From the cell containing the given text, extract its center point as [x, y] coordinate. 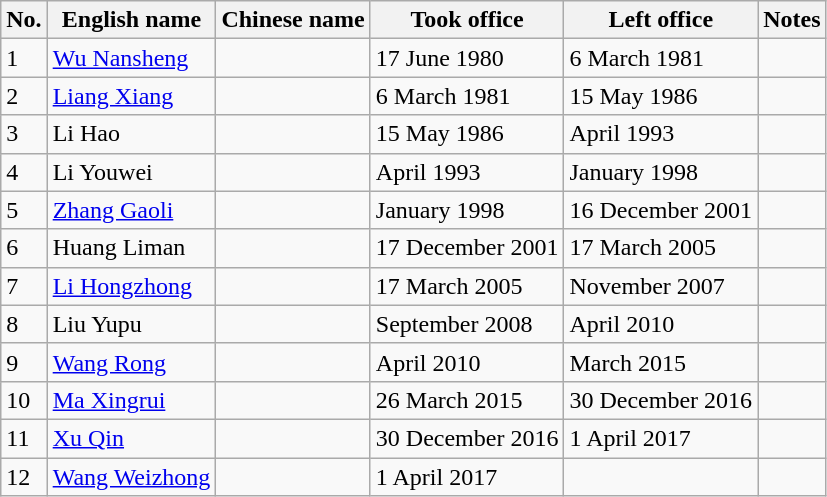
Ma Xingrui [132, 400]
Chinese name [293, 20]
Liang Xiang [132, 96]
Wang Weizhong [132, 477]
Took office [467, 20]
Li Youwei [132, 172]
Li Hongzhong [132, 286]
8 [24, 324]
5 [24, 210]
9 [24, 362]
September 2008 [467, 324]
Left office [661, 20]
March 2015 [661, 362]
Wu Nansheng [132, 58]
Wang Rong [132, 362]
Li Hao [132, 134]
Huang Liman [132, 248]
12 [24, 477]
3 [24, 134]
10 [24, 400]
No. [24, 20]
November 2007 [661, 286]
4 [24, 172]
17 December 2001 [467, 248]
Notes [792, 20]
Xu Qin [132, 438]
16 December 2001 [661, 210]
English name [132, 20]
1 [24, 58]
26 March 2015 [467, 400]
2 [24, 96]
11 [24, 438]
6 [24, 248]
Zhang Gaoli [132, 210]
17 June 1980 [467, 58]
7 [24, 286]
Liu Yupu [132, 324]
